Scan for the cell matching the given text and deliver its (X, Y) coordinate at center. 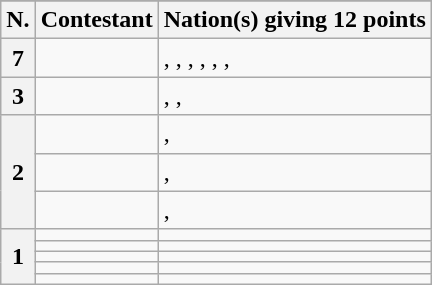
, , (294, 96)
, , , , , , (294, 58)
Contestant (96, 20)
N. (18, 20)
2 (18, 172)
7 (18, 58)
3 (18, 96)
Nation(s) giving 12 points (294, 20)
1 (18, 256)
